Return the (X, Y) coordinate for the center point of the cell that contains the specified text.  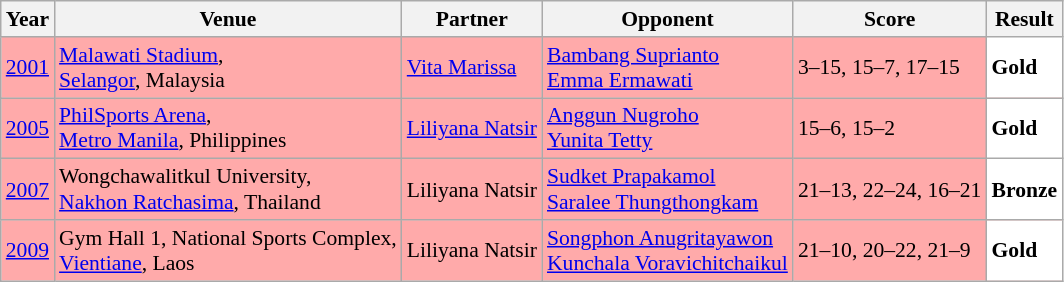
Gym Hall 1, National Sports Complex,Vientiane, Laos (228, 250)
21–13, 22–24, 16–21 (890, 190)
2001 (28, 68)
Sudket Prapakamol Saralee Thungthongkam (668, 190)
Opponent (668, 19)
PhilSports Arena,Metro Manila, Philippines (228, 128)
Songphon Anugritayawon Kunchala Voravichitchaikul (668, 250)
Result (1024, 19)
3–15, 15–7, 17–15 (890, 68)
Bambang Suprianto Emma Ermawati (668, 68)
Year (28, 19)
Anggun Nugroho Yunita Tetty (668, 128)
15–6, 15–2 (890, 128)
Score (890, 19)
Venue (228, 19)
Bronze (1024, 190)
Malawati Stadium,Selangor, Malaysia (228, 68)
Wongchawalitkul University,Nakhon Ratchasima, Thailand (228, 190)
2009 (28, 250)
2007 (28, 190)
2005 (28, 128)
Partner (472, 19)
Vita Marissa (472, 68)
21–10, 20–22, 21–9 (890, 250)
